Output the [X, Y] coordinate of the center of the cell containing the given text.  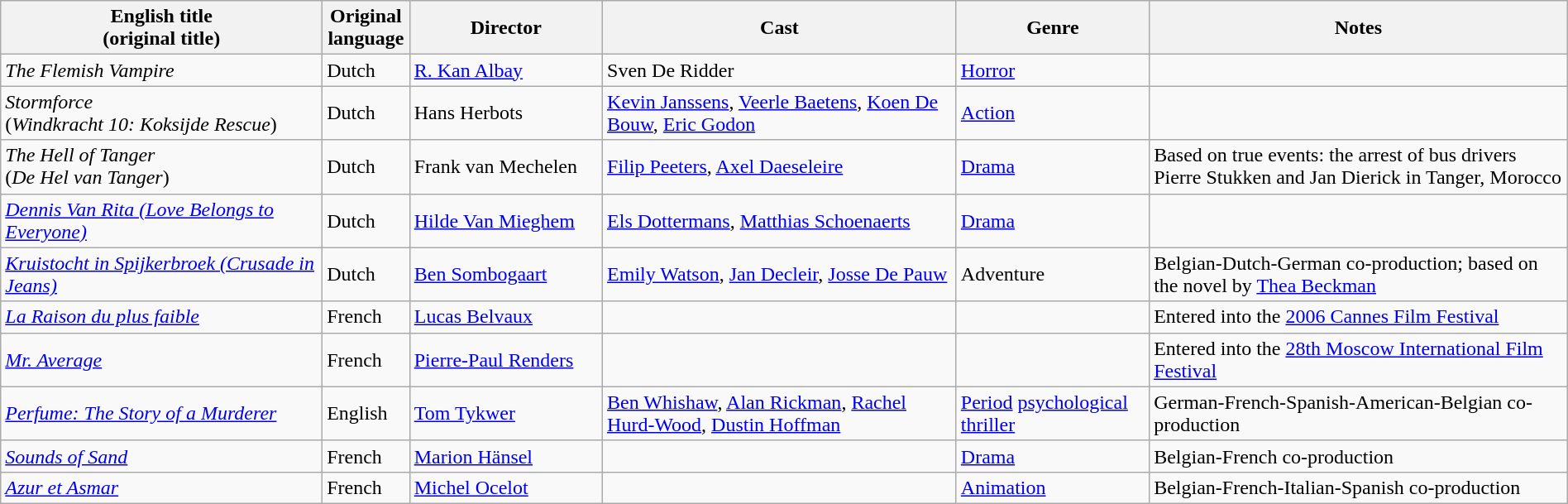
Adventure [1052, 275]
Original language [366, 28]
Genre [1052, 28]
Marion Hänsel [506, 456]
German-French-Spanish-American-Belgian co-production [1359, 414]
Michel Ocelot [506, 487]
Frank van Mechelen [506, 167]
Sven De Ridder [780, 70]
Ben Sombogaart [506, 275]
Entered into the 2006 Cannes Film Festival [1359, 317]
Director [506, 28]
English title (original title) [162, 28]
Period psychological thriller [1052, 414]
Sounds of Sand [162, 456]
Tom Tykwer [506, 414]
Belgian-French co-production [1359, 456]
Emily Watson, Jan Decleir, Josse De Pauw [780, 275]
Perfume: The Story of a Murderer [162, 414]
Pierre-Paul Renders [506, 359]
The Hell of Tanger (De Hel van Tanger) [162, 167]
Dennis Van Rita (Love Belongs to Everyone) [162, 220]
Hilde Van Mieghem [506, 220]
Belgian-French-Italian-Spanish co-production [1359, 487]
Belgian-Dutch-German co-production; based on the novel by Thea Beckman [1359, 275]
Cast [780, 28]
Els Dottermans, Matthias Schoenaerts [780, 220]
Kevin Janssens, Veerle Baetens, Koen De Bouw, Eric Godon [780, 113]
Ben Whishaw, Alan Rickman, Rachel Hurd-Wood, Dustin Hoffman [780, 414]
Stormforce(Windkracht 10: Koksijde Rescue) [162, 113]
Horror [1052, 70]
The Flemish Vampire [162, 70]
Hans Herbots [506, 113]
R. Kan Albay [506, 70]
Animation [1052, 487]
Lucas Belvaux [506, 317]
English [366, 414]
Mr. Average [162, 359]
Based on true events: the arrest of bus drivers Pierre Stukken and Jan Dierick in Tanger, Morocco [1359, 167]
Azur et Asmar [162, 487]
Kruistocht in Spijkerbroek (Crusade in Jeans) [162, 275]
Entered into the 28th Moscow International Film Festival [1359, 359]
Filip Peeters, Axel Daeseleire [780, 167]
Notes [1359, 28]
Action [1052, 113]
La Raison du plus faible [162, 317]
